Identify which cell holds the provided text, then report its [x, y] central coordinate. 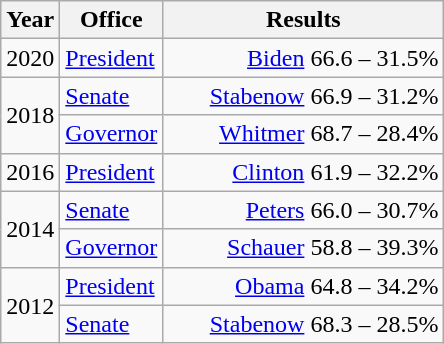
Results [304, 20]
Whitmer 68.7 – 28.4% [304, 134]
Peters 66.0 – 30.7% [304, 210]
Stabenow 66.9 – 31.2% [304, 96]
2018 [30, 115]
Clinton 61.9 – 32.2% [304, 172]
Obama 64.8 – 34.2% [304, 286]
Stabenow 68.3 – 28.5% [304, 324]
Office [112, 20]
2020 [30, 58]
2012 [30, 305]
2016 [30, 172]
Year [30, 20]
Biden 66.6 – 31.5% [304, 58]
2014 [30, 229]
Schauer 58.8 – 39.3% [304, 248]
